Detect which cell encompasses the target text, then output its (x, y) center coordinate. 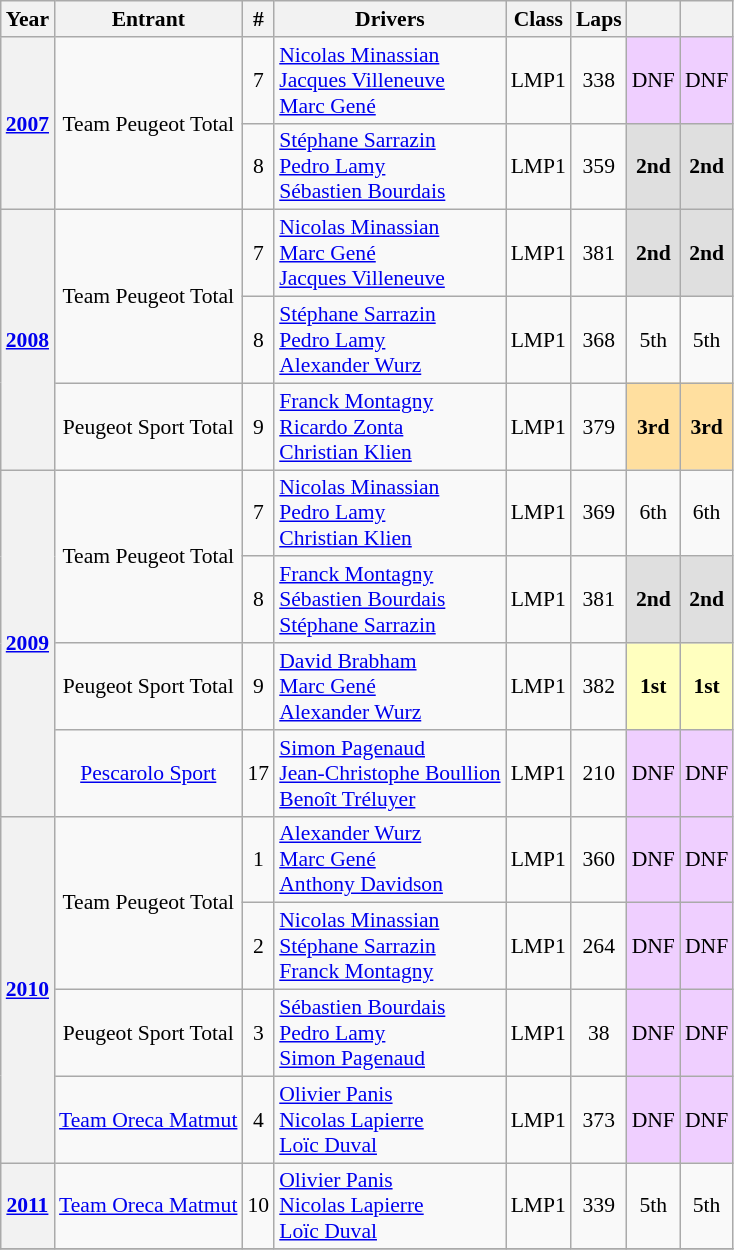
Stéphane Sarrazin Pedro Lamy Alexander Wurz (390, 340)
369 (599, 514)
382 (599, 686)
210 (599, 774)
373 (599, 1120)
359 (599, 166)
4 (258, 1120)
Sébastien Bourdais Pedro Lamy Simon Pagenaud (390, 1034)
# (258, 19)
Nicolas Minassian Jacques Villeneuve Marc Gené (390, 80)
2009 (28, 643)
Simon Pagenaud Jean-Christophe Boullion Benoît Tréluyer (390, 774)
360 (599, 860)
339 (599, 1206)
Nicolas Minassian Marc Gené Jacques Villeneuve (390, 254)
338 (599, 80)
264 (599, 946)
Laps (599, 19)
3 (258, 1034)
Drivers (390, 19)
2007 (28, 124)
1 (258, 860)
Nicolas Minassian Pedro Lamy Christian Klien (390, 514)
10 (258, 1206)
Pescarolo Sport (148, 774)
Franck Montagny Sébastien Bourdais Stéphane Sarrazin (390, 600)
38 (599, 1034)
David Brabham Marc Gené Alexander Wurz (390, 686)
Class (538, 19)
Stéphane Sarrazin Pedro Lamy Sébastien Bourdais (390, 166)
2011 (28, 1206)
2010 (28, 989)
Nicolas Minassian Stéphane Sarrazin Franck Montagny (390, 946)
Entrant (148, 19)
Year (28, 19)
17 (258, 774)
Franck Montagny Ricardo Zonta Christian Klien (390, 426)
379 (599, 426)
Alexander Wurz Marc Gené Anthony Davidson (390, 860)
2 (258, 946)
368 (599, 340)
2008 (28, 340)
